For the text-containing cell, return its midpoint in (x, y) coordinate format. 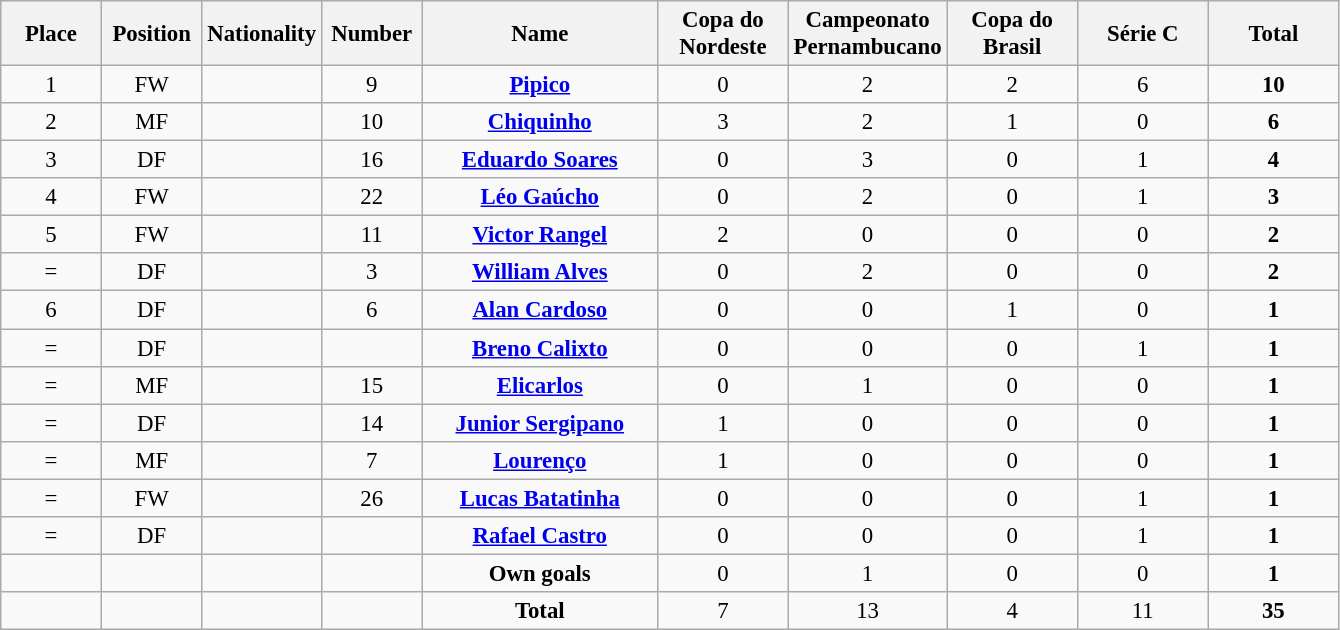
Lourenço (540, 460)
Alan Cardoso (540, 310)
22 (372, 197)
Name (540, 34)
9 (372, 85)
13 (868, 611)
Own goals (540, 573)
26 (372, 498)
Number (372, 34)
Copa do Nordeste (724, 34)
16 (372, 160)
Nationality (262, 34)
Série C (1142, 34)
15 (372, 385)
Campeonato Pernambucano (868, 34)
Lucas Batatinha (540, 498)
Pipico (540, 85)
Eduardo Soares (540, 160)
Copa do Brasil (1012, 34)
Position (152, 34)
Léo Gaúcho (540, 197)
Rafael Castro (540, 536)
Place (52, 34)
Elicarlos (540, 385)
Victor Rangel (540, 235)
William Alves (540, 273)
35 (1274, 611)
5 (52, 235)
Junior Sergipano (540, 423)
Chiquinho (540, 122)
14 (372, 423)
Breno Calixto (540, 348)
